Pinpoint the cell where the given text exists, returning its [X, Y] midpoint coordinate. 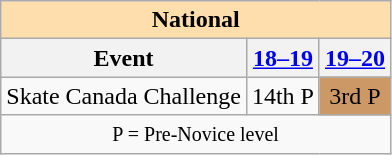
18–19 [282, 58]
Skate Canada Challenge [124, 96]
3rd P [354, 96]
Event [124, 58]
National [196, 20]
P = Pre-Novice level [196, 134]
14th P [282, 96]
19–20 [354, 58]
